Find where the given text appears and provide that cell's center as [X, Y] coordinate. 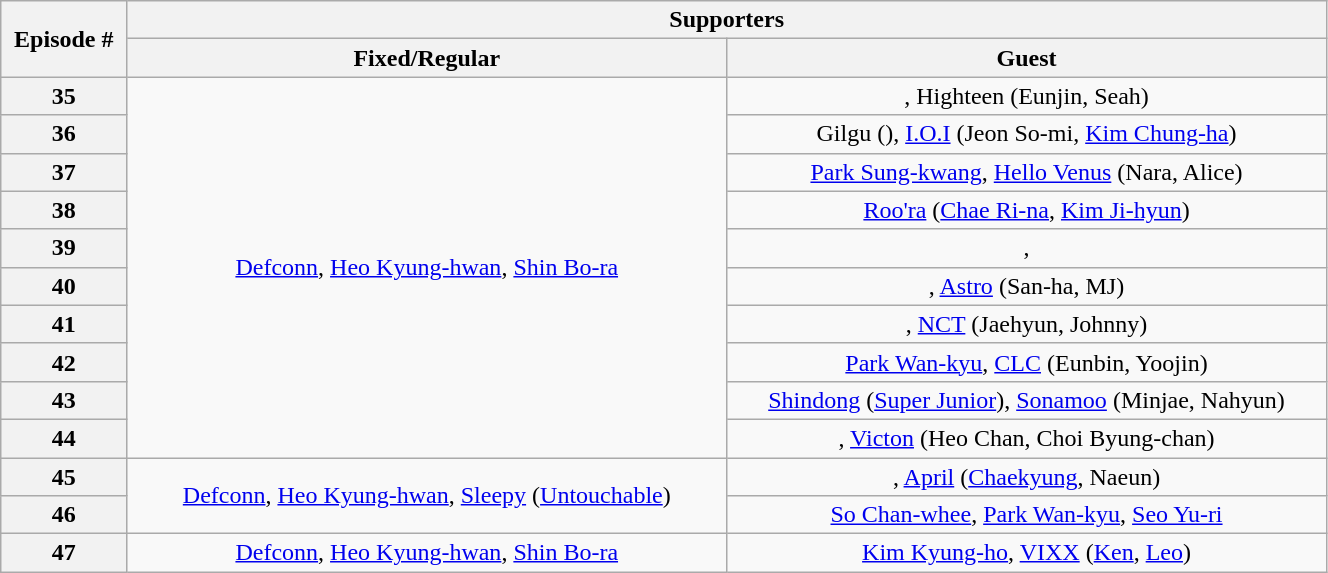
38 [64, 210]
, Astro (San-ha, MJ) [1027, 286]
44 [64, 438]
, [1027, 248]
Park Wan-kyu, CLC (Eunbin, Yoojin) [1027, 362]
, NCT (Jaehyun, Johnny) [1027, 324]
Supporters [727, 20]
Guest [1027, 58]
Shindong (Super Junior), Sonamoo (Minjae, Nahyun) [1027, 400]
37 [64, 172]
35 [64, 96]
, Victon (Heo Chan, Choi Byung-chan) [1027, 438]
36 [64, 134]
45 [64, 477]
47 [64, 553]
Roo'ra (Chae Ri-na, Kim Ji-hyun) [1027, 210]
Episode # [64, 39]
, April (Chaekyung, Naeun) [1027, 477]
Kim Kyung-ho, VIXX (Ken, Leo) [1027, 553]
Defconn, Heo Kyung-hwan, Sleepy (Untouchable) [427, 496]
Gilgu (), I.O.I (Jeon So-mi, Kim Chung-ha) [1027, 134]
43 [64, 400]
42 [64, 362]
Park Sung-kwang, Hello Venus (Nara, Alice) [1027, 172]
40 [64, 286]
41 [64, 324]
Fixed/Regular [427, 58]
, Highteen (Eunjin, Seah) [1027, 96]
39 [64, 248]
46 [64, 515]
So Chan-whee, Park Wan-kyu, Seo Yu-ri [1027, 515]
